For the text-containing cell, return its midpoint in (X, Y) coordinate format. 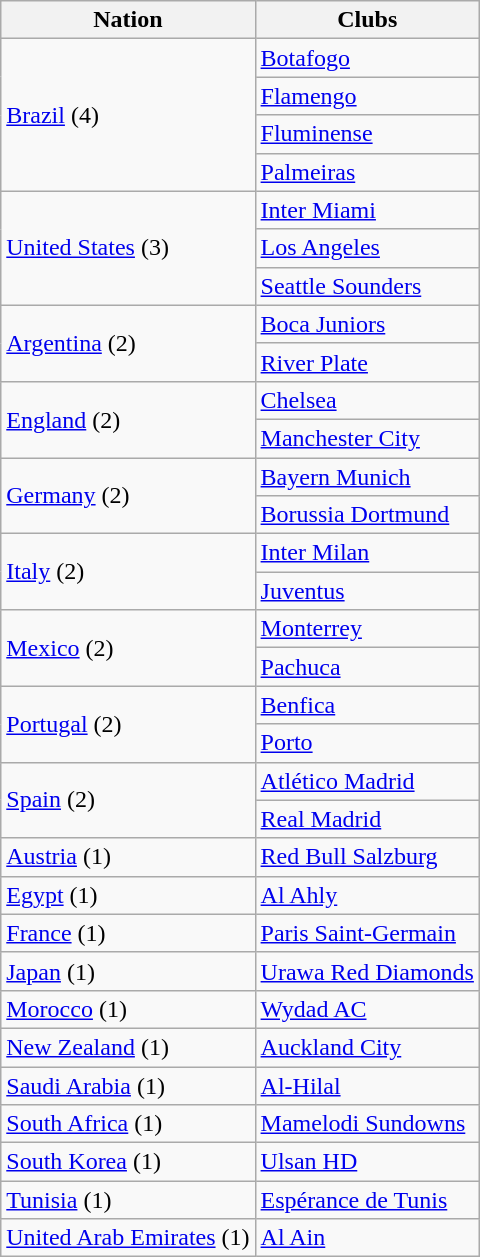
Argentina (2) (128, 343)
Auckland City (367, 1047)
Botafogo (367, 58)
Egypt (1) (128, 895)
Porto (367, 743)
France (1) (128, 933)
United Arab Emirates (1) (128, 1238)
Ulsan HD (367, 1162)
Los Angeles (367, 248)
Italy (2) (128, 572)
Japan (1) (128, 971)
Germany (2) (128, 496)
United States (3) (128, 248)
Benfica (367, 705)
Boca Juniors (367, 324)
Flamengo (367, 96)
Al Ahly (367, 895)
Al Ain (367, 1238)
Manchester City (367, 438)
Tunisia (1) (128, 1200)
Real Madrid (367, 819)
Borussia Dortmund (367, 515)
Juventus (367, 591)
Seattle Sounders (367, 286)
Palmeiras (367, 172)
Bayern Munich (367, 477)
Al-Hilal (367, 1085)
Morocco (1) (128, 1009)
Inter Miami (367, 210)
Pachuca (367, 667)
New Zealand (1) (128, 1047)
South Korea (1) (128, 1162)
Espérance de Tunis (367, 1200)
Wydad AC (367, 1009)
Atlético Madrid (367, 781)
South Africa (1) (128, 1124)
Mexico (2) (128, 648)
Austria (1) (128, 857)
Paris Saint-Germain (367, 933)
Fluminense (367, 134)
Inter Milan (367, 553)
Spain (2) (128, 800)
Mamelodi Sundowns (367, 1124)
Red Bull Salzburg (367, 857)
Brazil (4) (128, 115)
Urawa Red Diamonds (367, 971)
Clubs (367, 20)
England (2) (128, 419)
Portugal (2) (128, 724)
Saudi Arabia (1) (128, 1085)
Monterrey (367, 629)
Nation (128, 20)
Chelsea (367, 400)
River Plate (367, 362)
